Return (x, y) of the center of cell containing provided text 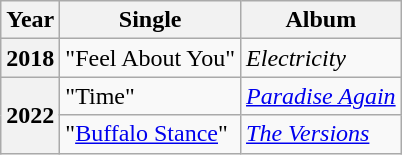
Year (30, 20)
The Versions (322, 134)
"Time" (150, 96)
2022 (30, 115)
Single (150, 20)
Electricity (322, 58)
"Buffalo Stance" (150, 134)
Paradise Again (322, 96)
Album (322, 20)
2018 (30, 58)
"Feel About You" (150, 58)
